Locate the cell with the specified text and output its [x, y] center coordinate. 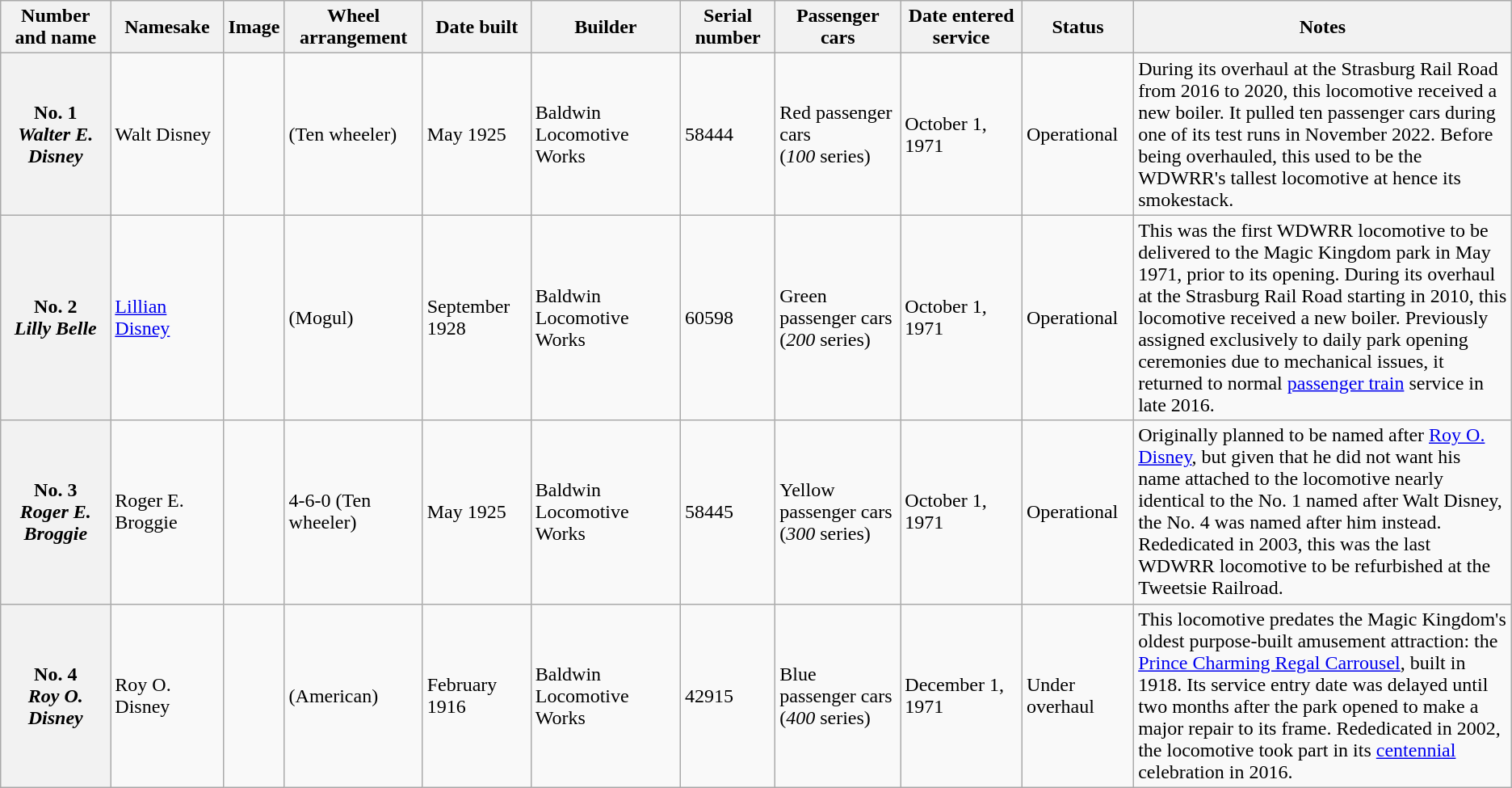
Date entered service [961, 27]
Passenger cars [838, 27]
42915 [727, 695]
Wheel arrangement [354, 27]
Green passenger cars(200 series) [838, 318]
December 1, 1971 [961, 695]
Walt Disney [167, 134]
Status [1077, 27]
No. 3Roger E. Broggie [56, 512]
Lillian Disney [167, 318]
(Ten wheeler) [354, 134]
No. 2Lilly Belle [56, 318]
60598 [727, 318]
Blue passenger cars(400 series) [838, 695]
Roger E. Broggie [167, 512]
Serial number [727, 27]
4-6-0 (Ten wheeler) [354, 512]
Notes [1323, 27]
February 1916 [477, 695]
No. 4Roy O. Disney [56, 695]
58444 [727, 134]
(American) [354, 695]
(Mogul) [354, 318]
Date built [477, 27]
Image [254, 27]
58445 [727, 512]
September 1928 [477, 318]
No. 1Walter E. Disney [56, 134]
Under overhaul [1077, 695]
Namesake [167, 27]
Builder [606, 27]
Yellow passenger cars(300 series) [838, 512]
Red passenger cars(100 series) [838, 134]
Number and name [56, 27]
Roy O. Disney [167, 695]
